Return (x, y) of the center of cell containing provided text 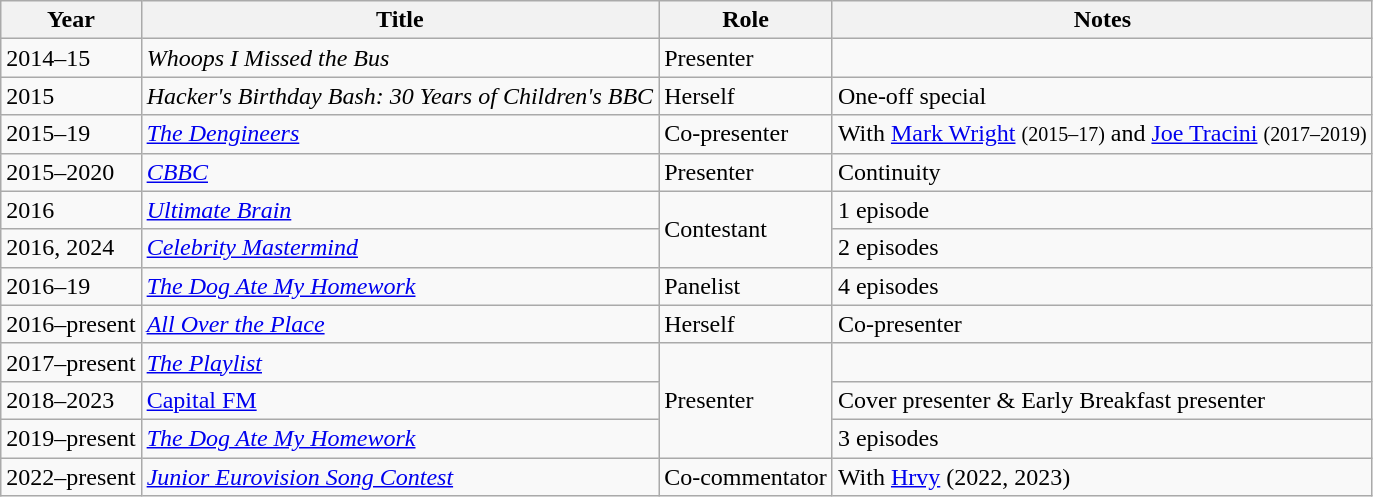
Continuity (1102, 172)
1 episode (1102, 210)
Co-commentator (746, 477)
Notes (1102, 20)
2014–15 (71, 58)
2019–present (71, 438)
One-off special (1102, 96)
Role (746, 20)
All Over the Place (400, 324)
With Hrvy (2022, 2023) (1102, 477)
2015–2020 (71, 172)
4 episodes (1102, 286)
2015 (71, 96)
The Dengineers (400, 134)
2 episodes (1102, 248)
2018–2023 (71, 400)
2016–present (71, 324)
Capital FM (400, 400)
With Mark Wright (2015–17) and Joe Tracini (2017–2019) (1102, 134)
Whoops I Missed the Bus (400, 58)
2016 (71, 210)
Ultimate Brain (400, 210)
Year (71, 20)
2017–present (71, 362)
Title (400, 20)
Hacker's Birthday Bash: 30 Years of Children's BBC (400, 96)
2016, 2024 (71, 248)
2022–present (71, 477)
3 episodes (1102, 438)
Cover presenter & Early Breakfast presenter (1102, 400)
Celebrity Mastermind (400, 248)
2016–19 (71, 286)
Panelist (746, 286)
The Playlist (400, 362)
Contestant (746, 229)
CBBC (400, 172)
2015–19 (71, 134)
Junior Eurovision Song Contest (400, 477)
